Capture the cell that displays the provided text and extract its [x, y] central coordinate. 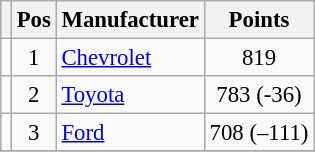
Manufacturer [130, 20]
3 [34, 133]
1 [34, 58]
783 (-36) [259, 95]
Ford [130, 133]
708 (–111) [259, 133]
2 [34, 95]
819 [259, 58]
Pos [34, 20]
Chevrolet [130, 58]
Points [259, 20]
Toyota [130, 95]
